Return the (X, Y) coordinate for the center point of the cell that contains the specified text.  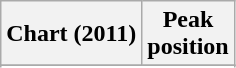
Chart (2011) (72, 34)
Peakposition (188, 34)
